Provide the (x, y) coordinate of the cell's center where the given text is located.  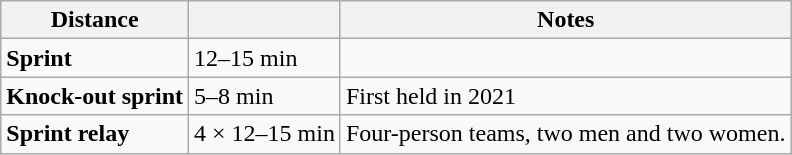
4 × 12–15 min (265, 134)
Four-person teams, two men and two women. (566, 134)
Distance (95, 20)
Sprint (95, 58)
Notes (566, 20)
5–8 min (265, 96)
12–15 min (265, 58)
First held in 2021 (566, 96)
Sprint relay (95, 134)
Knock-out sprint (95, 96)
